Extract the (X, Y) coordinate from the center of the cell holding the provided text.  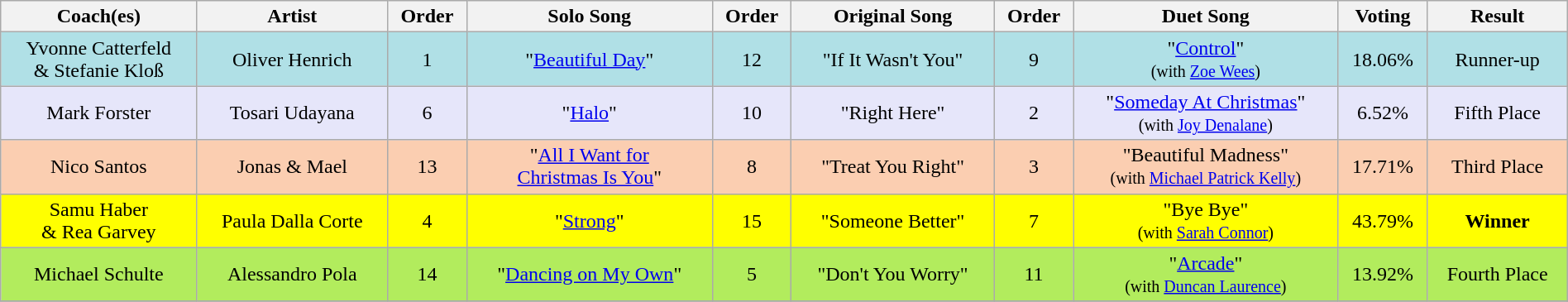
8 (751, 167)
"Strong" (589, 220)
"Right Here" (893, 113)
"Don't You Worry" (893, 275)
"Beautiful Madness"(with Michael Patrick Kelly) (1206, 167)
Alessandro Pola (293, 275)
"Treat You Right" (893, 167)
Artist (293, 17)
Winner (1497, 220)
Nico Santos (99, 167)
Runner-up (1497, 60)
Fourth Place (1497, 275)
5 (751, 275)
Yvonne Catterfeld & Stefanie Kloß (99, 60)
9 (1034, 60)
10 (751, 113)
Oliver Henrich (293, 60)
Original Song (893, 17)
"All I Want for Christmas Is You" (589, 167)
18.06% (1383, 60)
Jonas & Mael (293, 167)
Duet Song (1206, 17)
"Arcade"(with Duncan Laurence) (1206, 275)
14 (427, 275)
"Beautiful Day" (589, 60)
3 (1034, 167)
"Control"(with Zoe Wees) (1206, 60)
"Someday At Christmas"(with Joy Denalane) (1206, 113)
"Bye Bye"(with Sarah Connor) (1206, 220)
Voting (1383, 17)
"Someone Better" (893, 220)
"Dancing on My Own" (589, 275)
6.52% (1383, 113)
11 (1034, 275)
15 (751, 220)
6 (427, 113)
Samu Haber & Rea Garvey (99, 220)
Solo Song (589, 17)
Mark Forster (99, 113)
"Halo" (589, 113)
Paula Dalla Corte (293, 220)
2 (1034, 113)
Third Place (1497, 167)
43.79% (1383, 220)
Result (1497, 17)
4 (427, 220)
Fifth Place (1497, 113)
17.71% (1383, 167)
Tosari Udayana (293, 113)
Michael Schulte (99, 275)
"If It Wasn't You" (893, 60)
7 (1034, 220)
13 (427, 167)
1 (427, 60)
13.92% (1383, 275)
Coach(es) (99, 17)
12 (751, 60)
